For the text-containing cell, return its midpoint in [x, y] coordinate format. 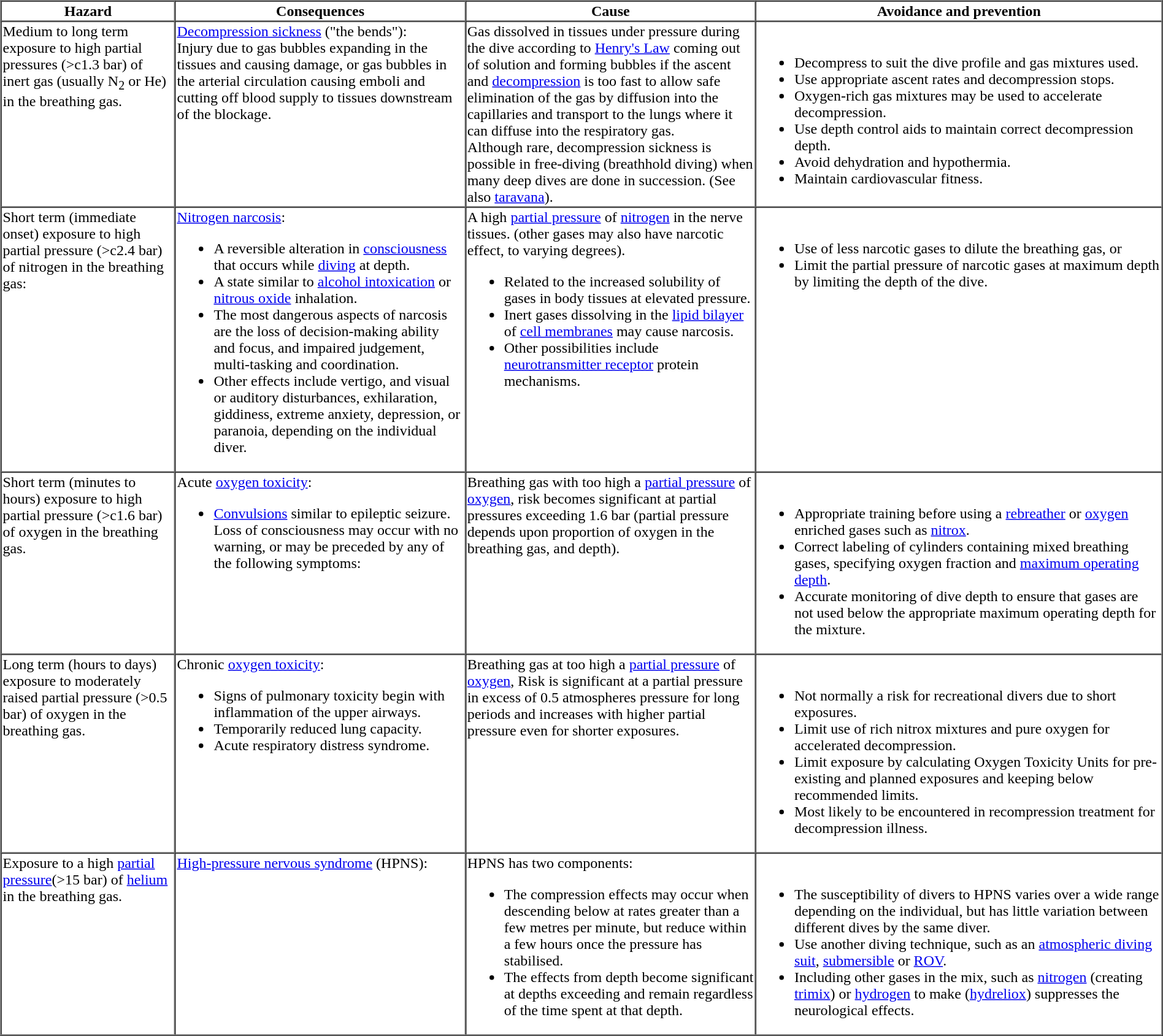
Exposure to a high partial pressure(>15 bar) of helium in the breathing gas. [88, 943]
High-pressure nervous syndrome (HPNS): [320, 943]
Consequences [320, 11]
Short term (minutes to hours) exposure to high partial pressure (>c1.6 bar) of oxygen in the breathing gas. [88, 563]
Long term (hours to days) exposure to moderately raised partial pressure (>0.5 bar) of oxygen in the breathing gas. [88, 753]
Hazard [88, 11]
Avoidance and prevention [959, 11]
Medium to long term exposure to high partial pressures (>c1.3 bar) of inert gas (usually N2 or He) in the breathing gas. [88, 114]
Short term (immediate onset) exposure to high partial pressure (>c2.4 bar) of nitrogen in the breathing gas: [88, 340]
Cause [611, 11]
